Return the [X, Y] coordinate for the center point of the cell that contains the specified text.  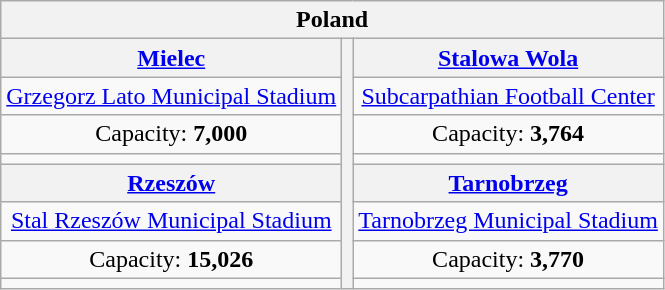
Tarnobrzeg [508, 183]
Poland [332, 20]
Subcarpathian Football Center [508, 96]
Capacity: 15,026 [172, 259]
Stal Rzeszów Municipal Stadium [172, 221]
Rzeszów [172, 183]
Capacity: 3,764 [508, 134]
Capacity: 3,770 [508, 259]
Mielec [172, 58]
Stalowa Wola [508, 58]
Tarnobrzeg Municipal Stadium [508, 221]
Grzegorz Lato Municipal Stadium [172, 96]
Capacity: 7,000 [172, 134]
